Identify which cell holds the provided text, then report its [x, y] central coordinate. 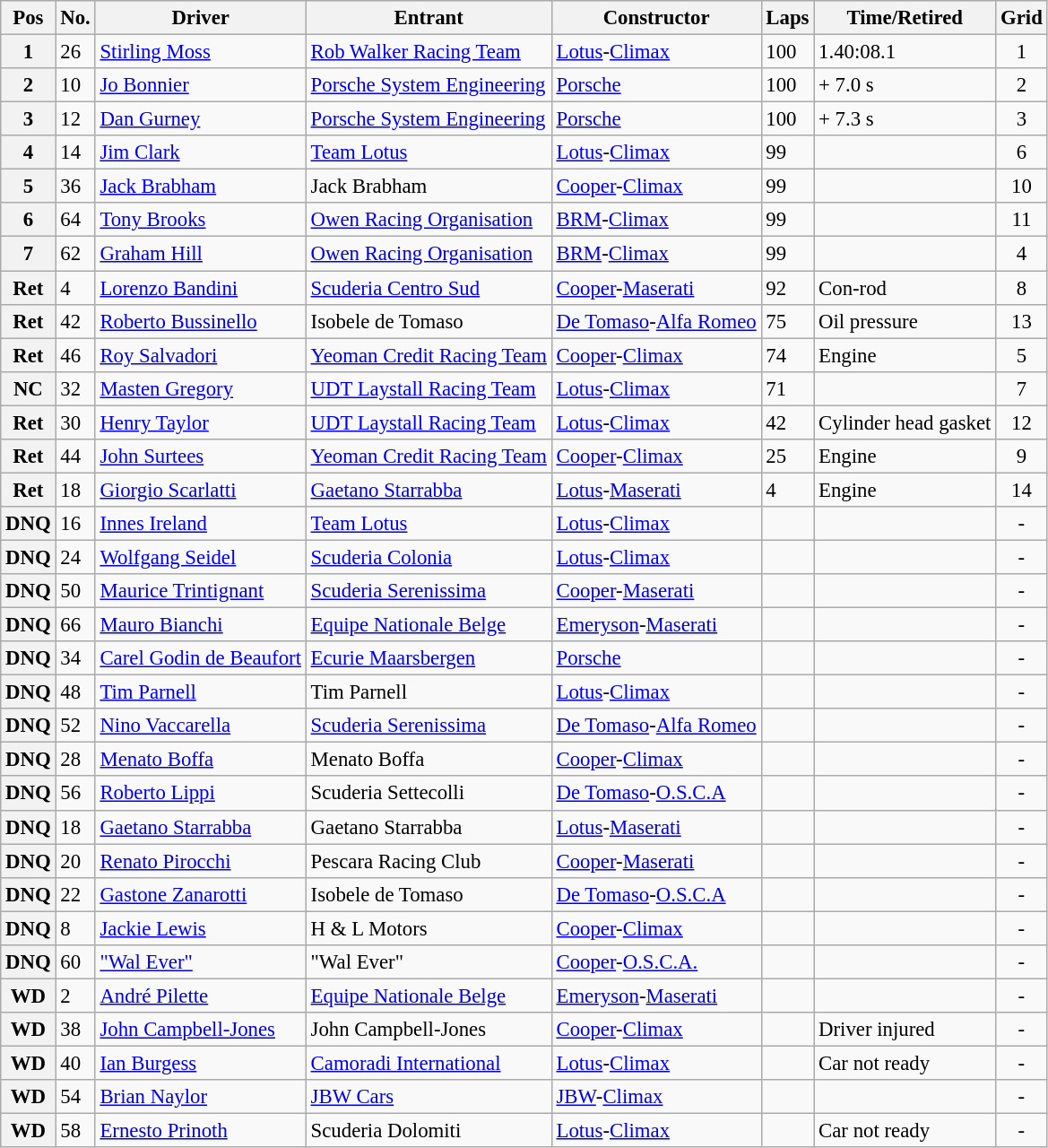
Grid [1022, 18]
58 [75, 1131]
Stirling Moss [201, 52]
25 [787, 457]
JBW Cars [429, 1097]
74 [787, 355]
32 [75, 388]
26 [75, 52]
46 [75, 355]
Pos [29, 18]
Graham Hill [201, 254]
Oil pressure [905, 321]
Carel Godin de Beaufort [201, 658]
Maurice Trintignant [201, 591]
11 [1022, 220]
André Pilette [201, 996]
Scuderia Settecolli [429, 794]
Ecurie Maarsbergen [429, 658]
48 [75, 692]
Entrant [429, 18]
Driver injured [905, 1030]
66 [75, 625]
Giorgio Scarlatti [201, 490]
24 [75, 557]
Cylinder head gasket [905, 422]
Con-rod [905, 288]
John Surtees [201, 457]
Constructor [656, 18]
50 [75, 591]
34 [75, 658]
54 [75, 1097]
Henry Taylor [201, 422]
36 [75, 187]
64 [75, 220]
62 [75, 254]
75 [787, 321]
Ernesto Prinoth [201, 1131]
Jo Bonnier [201, 85]
Nino Vaccarella [201, 726]
1.40:08.1 [905, 52]
Jim Clark [201, 152]
H & L Motors [429, 928]
40 [75, 1063]
Driver [201, 18]
13 [1022, 321]
Jackie Lewis [201, 928]
Innes Ireland [201, 524]
Gastone Zanarotti [201, 894]
No. [75, 18]
Scuderia Colonia [429, 557]
Cooper-O.S.C.A. [656, 962]
Camoradi International [429, 1063]
28 [75, 760]
Ian Burgess [201, 1063]
Tony Brooks [201, 220]
60 [75, 962]
Masten Gregory [201, 388]
JBW-Climax [656, 1097]
92 [787, 288]
Scuderia Dolomiti [429, 1131]
Dan Gurney [201, 119]
Mauro Bianchi [201, 625]
Lorenzo Bandini [201, 288]
Renato Pirocchi [201, 861]
Scuderia Centro Sud [429, 288]
52 [75, 726]
Roberto Lippi [201, 794]
71 [787, 388]
20 [75, 861]
56 [75, 794]
+ 7.3 s [905, 119]
38 [75, 1030]
44 [75, 457]
Rob Walker Racing Team [429, 52]
Time/Retired [905, 18]
+ 7.0 s [905, 85]
Wolfgang Seidel [201, 557]
Brian Naylor [201, 1097]
Roberto Bussinello [201, 321]
22 [75, 894]
Roy Salvadori [201, 355]
NC [29, 388]
9 [1022, 457]
30 [75, 422]
16 [75, 524]
Pescara Racing Club [429, 861]
Laps [787, 18]
